From the cell containing the given text, extract its center point as (x, y) coordinate. 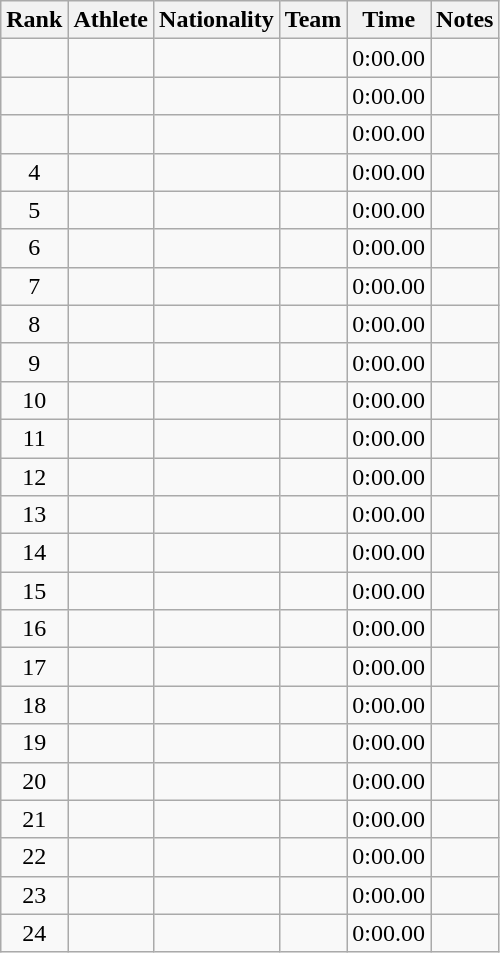
14 (34, 553)
5 (34, 210)
Time (389, 20)
8 (34, 324)
Rank (34, 20)
4 (34, 172)
22 (34, 857)
13 (34, 515)
11 (34, 438)
19 (34, 743)
23 (34, 895)
16 (34, 629)
24 (34, 933)
18 (34, 705)
6 (34, 248)
Notes (465, 20)
Team (313, 20)
21 (34, 819)
10 (34, 400)
12 (34, 477)
9 (34, 362)
Nationality (217, 20)
20 (34, 781)
7 (34, 286)
17 (34, 667)
Athlete (111, 20)
15 (34, 591)
